Return [X, Y] of the center of cell containing provided text 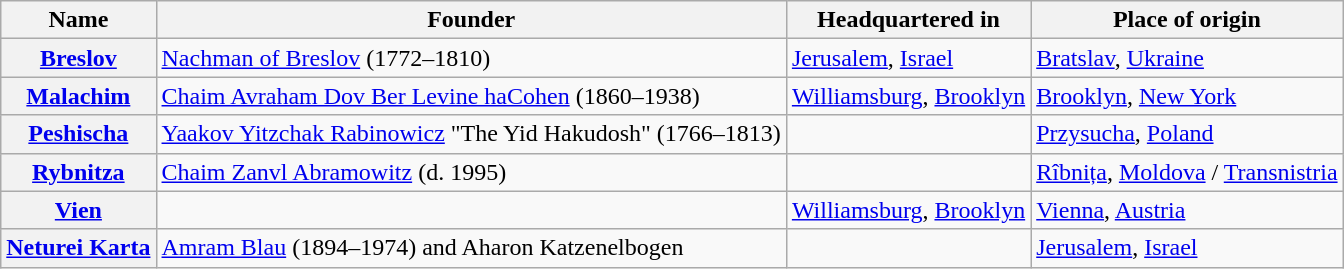
Vien [78, 210]
Rybnitza [78, 172]
Founder [471, 20]
Place of origin [1187, 20]
Malachim [78, 96]
Rîbnița, Moldova / Transnistria [1187, 172]
Breslov [78, 58]
Nachman of Breslov (1772–1810) [471, 58]
Brooklyn, New York [1187, 96]
Chaim Zanvl Abramowitz (d. 1995) [471, 172]
Headquartered in [908, 20]
Przysucha, Poland [1187, 134]
Yaakov Yitzchak Rabinowicz "The Yid Hakudosh" (1766–1813) [471, 134]
Vienna, Austria [1187, 210]
Name [78, 20]
Bratslav, Ukraine [1187, 58]
Neturei Karta [78, 248]
Amram Blau (1894–1974) and Aharon Katzenelbogen [471, 248]
Chaim Avraham Dov Ber Levine haCohen (1860–1938) [471, 96]
Peshischa [78, 134]
